Detect which cell encompasses the target text, then output its [X, Y] center coordinate. 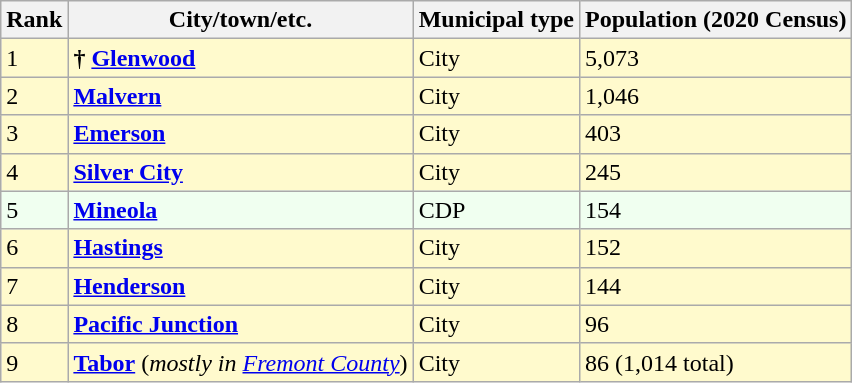
6 [34, 248]
2 [34, 96]
144 [716, 286]
152 [716, 248]
1 [34, 58]
Population (2020 Census) [716, 20]
Malvern [240, 96]
Henderson [240, 286]
5,073 [716, 58]
154 [716, 210]
City/town/etc. [240, 20]
3 [34, 134]
Mineola [240, 210]
5 [34, 210]
9 [34, 362]
CDP [496, 210]
Hastings [240, 248]
Rank [34, 20]
8 [34, 324]
245 [716, 172]
Silver City [240, 172]
86 (1,014 total) [716, 362]
Emerson [240, 134]
Municipal type [496, 20]
Pacific Junction [240, 324]
403 [716, 134]
Tabor (mostly in Fremont County) [240, 362]
† Glenwood [240, 58]
7 [34, 286]
4 [34, 172]
1,046 [716, 96]
96 [716, 324]
